Provide the (x, y) coordinate of the cell's center where the given text is located.  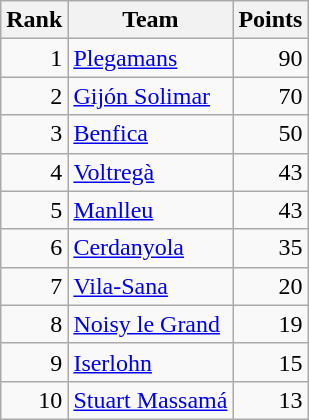
70 (270, 96)
13 (270, 400)
Voltregà (150, 172)
Cerdanyola (150, 248)
Stuart Massamá (150, 400)
Plegamans (150, 58)
3 (34, 134)
10 (34, 400)
35 (270, 248)
Noisy le Grand (150, 324)
8 (34, 324)
19 (270, 324)
7 (34, 286)
Iserlohn (150, 362)
Benfica (150, 134)
90 (270, 58)
6 (34, 248)
Team (150, 20)
20 (270, 286)
1 (34, 58)
5 (34, 210)
9 (34, 362)
Vila-Sana (150, 286)
15 (270, 362)
Rank (34, 20)
50 (270, 134)
Gijón Solimar (150, 96)
2 (34, 96)
Manlleu (150, 210)
4 (34, 172)
Points (270, 20)
